Return the [X, Y] coordinate for the center point of the cell that contains the specified text.  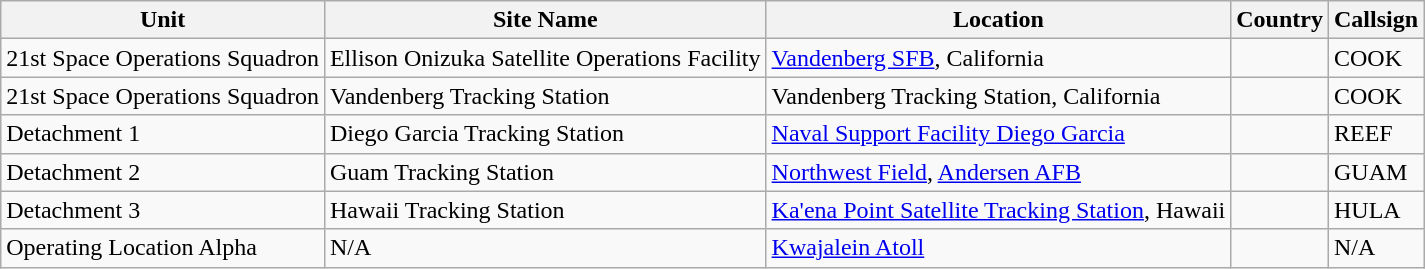
Ellison Onizuka Satellite Operations Facility [545, 58]
GUAM [1376, 172]
REEF [1376, 134]
Kwajalein Atoll [998, 248]
Detachment 1 [163, 134]
Vandenberg SFB, California [998, 58]
Detachment 3 [163, 210]
Unit [163, 20]
Location [998, 20]
Vandenberg Tracking Station [545, 96]
Northwest Field, Andersen AFB [998, 172]
Site Name [545, 20]
Detachment 2 [163, 172]
Country [1280, 20]
HULA [1376, 210]
Callsign [1376, 20]
Vandenberg Tracking Station, California [998, 96]
Naval Support Facility Diego Garcia [998, 134]
Operating Location Alpha [163, 248]
Hawaii Tracking Station [545, 210]
Diego Garcia Tracking Station [545, 134]
Ka'ena Point Satellite Tracking Station, Hawaii [998, 210]
Guam Tracking Station [545, 172]
